From the cell containing the given text, extract its center point as [X, Y] coordinate. 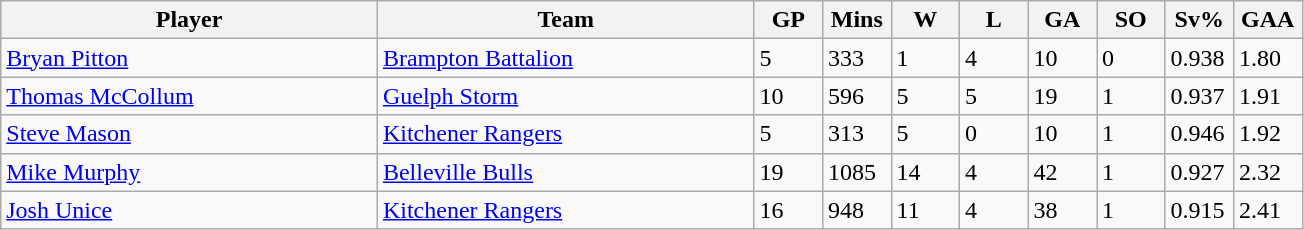
W [925, 20]
11 [925, 210]
596 [857, 96]
SO [1130, 20]
1.80 [1268, 58]
1085 [857, 172]
14 [925, 172]
Josh Unice [190, 210]
Thomas McCollum [190, 96]
GA [1062, 20]
16 [788, 210]
2.32 [1268, 172]
Belleville Bulls [566, 172]
313 [857, 134]
Mike Murphy [190, 172]
Guelph Storm [566, 96]
0.927 [1199, 172]
1.92 [1268, 134]
Steve Mason [190, 134]
GAA [1268, 20]
GP [788, 20]
0.946 [1199, 134]
0.915 [1199, 210]
0.937 [1199, 96]
Team [566, 20]
Mins [857, 20]
0.938 [1199, 58]
1.91 [1268, 96]
333 [857, 58]
L [994, 20]
Sv% [1199, 20]
38 [1062, 210]
2.41 [1268, 210]
948 [857, 210]
42 [1062, 172]
Brampton Battalion [566, 58]
Bryan Pitton [190, 58]
Player [190, 20]
